From the cell containing the given text, extract its center point as (X, Y) coordinate. 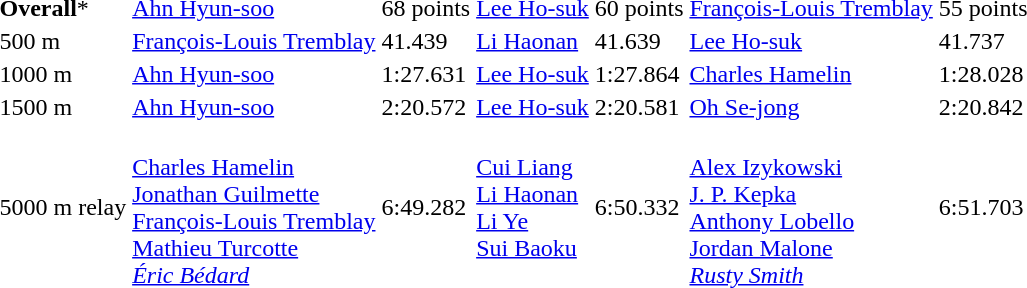
41.439 (426, 41)
Li Haonan (533, 41)
Charles Hamelin (811, 74)
1:27.864 (639, 74)
François-Louis Tremblay (254, 41)
2:20.581 (639, 107)
2:20.572 (426, 107)
41.639 (639, 41)
1:27.631 (426, 74)
Oh Se-jong (811, 107)
